Detect which cell encompasses the target text, then output its (x, y) center coordinate. 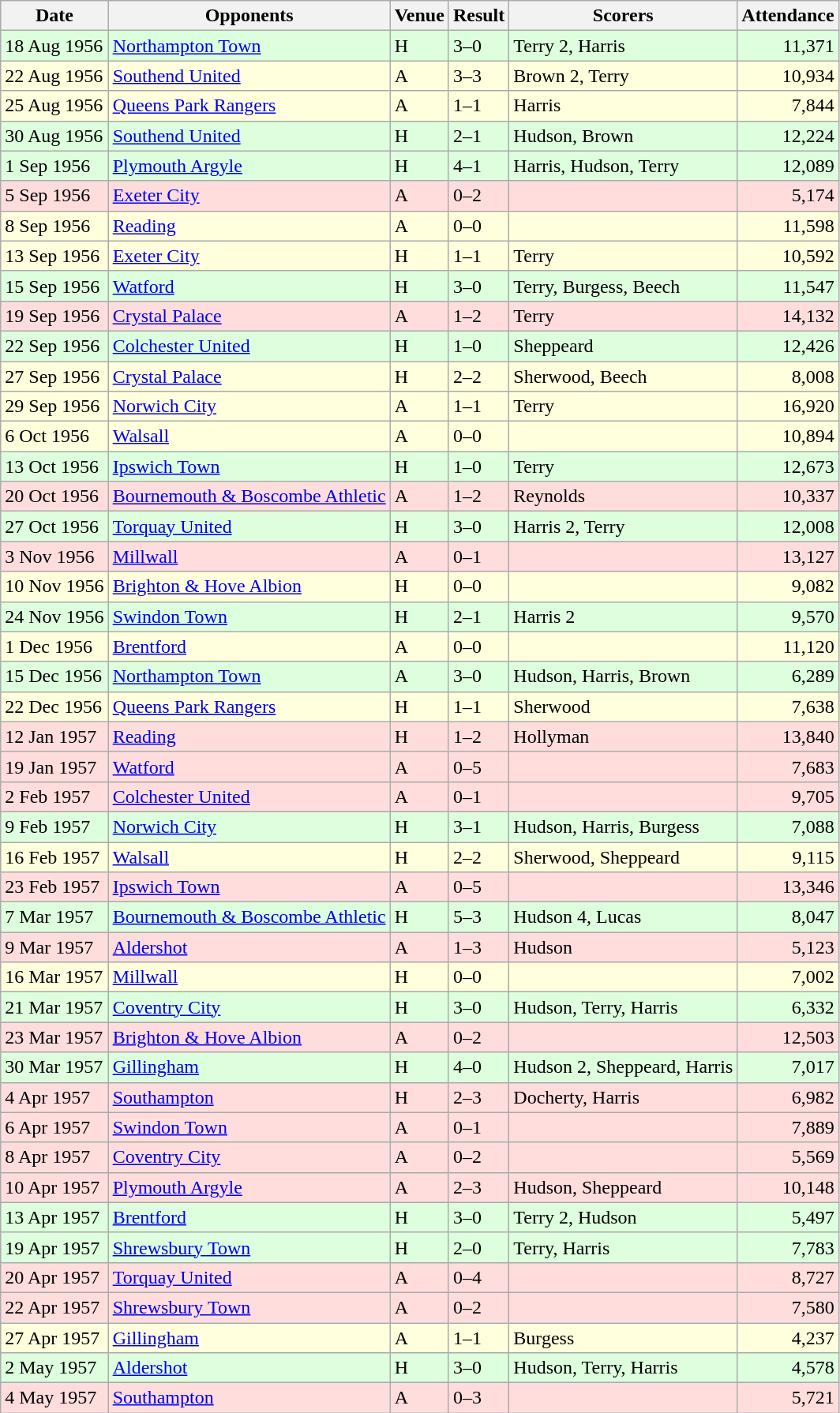
8,047 (788, 917)
Hudson (624, 947)
Sherwood (624, 706)
10 Apr 1957 (54, 1187)
5,569 (788, 1157)
Docherty, Harris (624, 1097)
Harris 2 (624, 617)
12,224 (788, 136)
7,783 (788, 1247)
11,120 (788, 647)
0–3 (478, 1398)
Terry 2, Hudson (624, 1217)
22 Aug 1956 (54, 76)
5–3 (478, 917)
5,721 (788, 1398)
16 Mar 1957 (54, 977)
Sherwood, Sheppeard (624, 856)
12 Jan 1957 (54, 736)
18 Aug 1956 (54, 46)
9 Feb 1957 (54, 826)
27 Apr 1957 (54, 1338)
Terry, Burgess, Beech (624, 286)
9 Mar 1957 (54, 947)
25 Aug 1956 (54, 106)
3 Nov 1956 (54, 557)
7 Mar 1957 (54, 917)
7,580 (788, 1307)
Date (54, 16)
19 Sep 1956 (54, 316)
6,982 (788, 1097)
8 Apr 1957 (54, 1157)
27 Oct 1956 (54, 527)
10,894 (788, 437)
12,673 (788, 467)
Hudson, Brown (624, 136)
15 Dec 1956 (54, 677)
12,008 (788, 527)
Harris, Hudson, Terry (624, 166)
27 Sep 1956 (54, 377)
3–1 (478, 826)
Hollyman (624, 736)
29 Sep 1956 (54, 407)
7,017 (788, 1067)
5 Sep 1956 (54, 196)
4–1 (478, 166)
13,840 (788, 736)
10,592 (788, 256)
2 May 1957 (54, 1368)
7,002 (788, 977)
30 Mar 1957 (54, 1067)
9,082 (788, 587)
Hudson, Harris, Brown (624, 677)
Hudson 4, Lucas (624, 917)
23 Mar 1957 (54, 1037)
6,289 (788, 677)
10,934 (788, 76)
5,497 (788, 1217)
Hudson, Harris, Burgess (624, 826)
10,148 (788, 1187)
30 Aug 1956 (54, 136)
Attendance (788, 16)
Reynolds (624, 497)
Hudson, Sheppeard (624, 1187)
12,426 (788, 346)
7,088 (788, 826)
4–0 (478, 1067)
11,371 (788, 46)
22 Sep 1956 (54, 346)
3–3 (478, 76)
24 Nov 1956 (54, 617)
Brown 2, Terry (624, 76)
8 Sep 1956 (54, 226)
12,503 (788, 1037)
23 Feb 1957 (54, 887)
1 Sep 1956 (54, 166)
0–4 (478, 1277)
Scorers (624, 16)
13,346 (788, 887)
13 Oct 1956 (54, 467)
2 Feb 1957 (54, 796)
4,237 (788, 1338)
Terry, Harris (624, 1247)
14,132 (788, 316)
10,337 (788, 497)
20 Oct 1956 (54, 497)
12,089 (788, 166)
8,008 (788, 377)
Harris 2, Terry (624, 527)
6,332 (788, 1007)
4 Apr 1957 (54, 1097)
Sheppeard (624, 346)
Burgess (624, 1338)
Sherwood, Beech (624, 377)
6 Oct 1956 (54, 437)
7,683 (788, 766)
7,844 (788, 106)
Venue (419, 16)
15 Sep 1956 (54, 286)
8,727 (788, 1277)
Opponents (249, 16)
13,127 (788, 557)
19 Jan 1957 (54, 766)
21 Mar 1957 (54, 1007)
10 Nov 1956 (54, 587)
16,920 (788, 407)
Result (478, 16)
Hudson 2, Sheppeard, Harris (624, 1067)
22 Dec 1956 (54, 706)
7,638 (788, 706)
5,174 (788, 196)
22 Apr 1957 (54, 1307)
19 Apr 1957 (54, 1247)
7,889 (788, 1127)
4,578 (788, 1368)
13 Sep 1956 (54, 256)
4 May 1957 (54, 1398)
6 Apr 1957 (54, 1127)
Terry 2, Harris (624, 46)
5,123 (788, 947)
16 Feb 1957 (54, 856)
9,705 (788, 796)
20 Apr 1957 (54, 1277)
2–0 (478, 1247)
1 Dec 1956 (54, 647)
13 Apr 1957 (54, 1217)
11,598 (788, 226)
Harris (624, 106)
9,115 (788, 856)
11,547 (788, 286)
9,570 (788, 617)
1–3 (478, 947)
